For the text-containing cell, return its midpoint in [x, y] coordinate format. 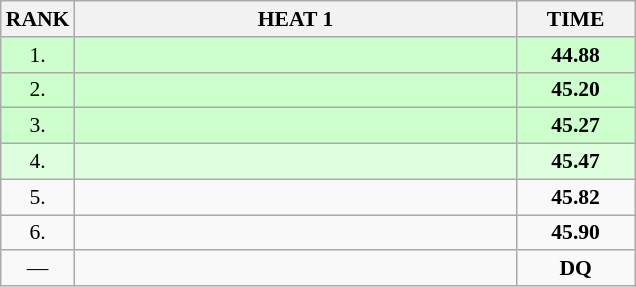
4. [38, 162]
DQ [576, 269]
44.88 [576, 55]
— [38, 269]
45.27 [576, 126]
5. [38, 197]
45.82 [576, 197]
TIME [576, 19]
2. [38, 90]
RANK [38, 19]
HEAT 1 [295, 19]
3. [38, 126]
1. [38, 55]
45.47 [576, 162]
45.90 [576, 233]
6. [38, 233]
45.20 [576, 90]
